Return the [x, y] coordinate for the center point of the cell that contains the specified text.  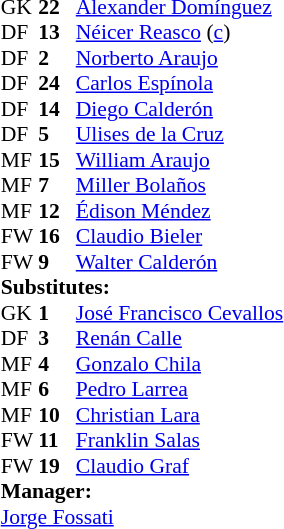
Ulises de la Cruz [180, 135]
Norberto Araujo [180, 58]
Claudio Graf [180, 466]
Renán Calle [180, 339]
2 [57, 58]
10 [57, 415]
Christian Lara [180, 415]
Claudio Bieler [180, 237]
6 [57, 389]
4 [57, 364]
12 [57, 211]
9 [57, 262]
Substitutes: [142, 287]
Diego Calderón [180, 109]
Manager: [142, 491]
Édison Méndez [180, 211]
3 [57, 339]
José Francisco Cevallos [180, 313]
19 [57, 466]
1 [57, 313]
24 [57, 83]
14 [57, 109]
11 [57, 441]
William Araujo [180, 160]
16 [57, 237]
Néicer Reasco (c) [180, 33]
7 [57, 185]
Carlos Espínola [180, 83]
Gonzalo Chila [180, 364]
Miller Bolaños [180, 185]
Walter Calderón [180, 262]
13 [57, 33]
Pedro Larrea [180, 389]
Franklin Salas [180, 441]
5 [57, 135]
GK [20, 313]
15 [57, 160]
